Find where the given text appears and provide that cell's center as [X, Y] coordinate. 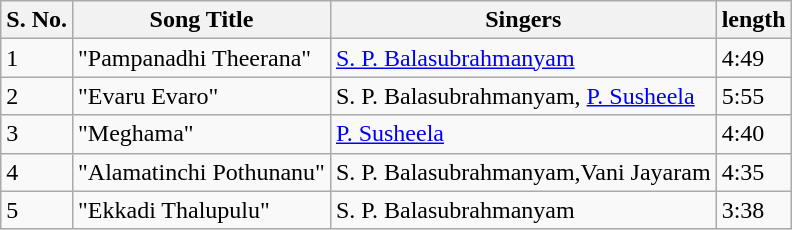
4:40 [754, 134]
length [754, 20]
Song Title [201, 20]
"Alamatinchi Pothunanu" [201, 172]
S. No. [37, 20]
S. P. Balasubrahmanyam, P. Susheela [523, 96]
5:55 [754, 96]
4:49 [754, 58]
3:38 [754, 210]
4 [37, 172]
1 [37, 58]
4:35 [754, 172]
"Evaru Evaro" [201, 96]
"Ekkadi Thalupulu" [201, 210]
"Meghama" [201, 134]
Singers [523, 20]
S. P. Balasubrahmanyam,Vani Jayaram [523, 172]
5 [37, 210]
"Pampanadhi Theerana" [201, 58]
P. Susheela [523, 134]
3 [37, 134]
2 [37, 96]
